Capture the cell that displays the provided text and extract its [X, Y] central coordinate. 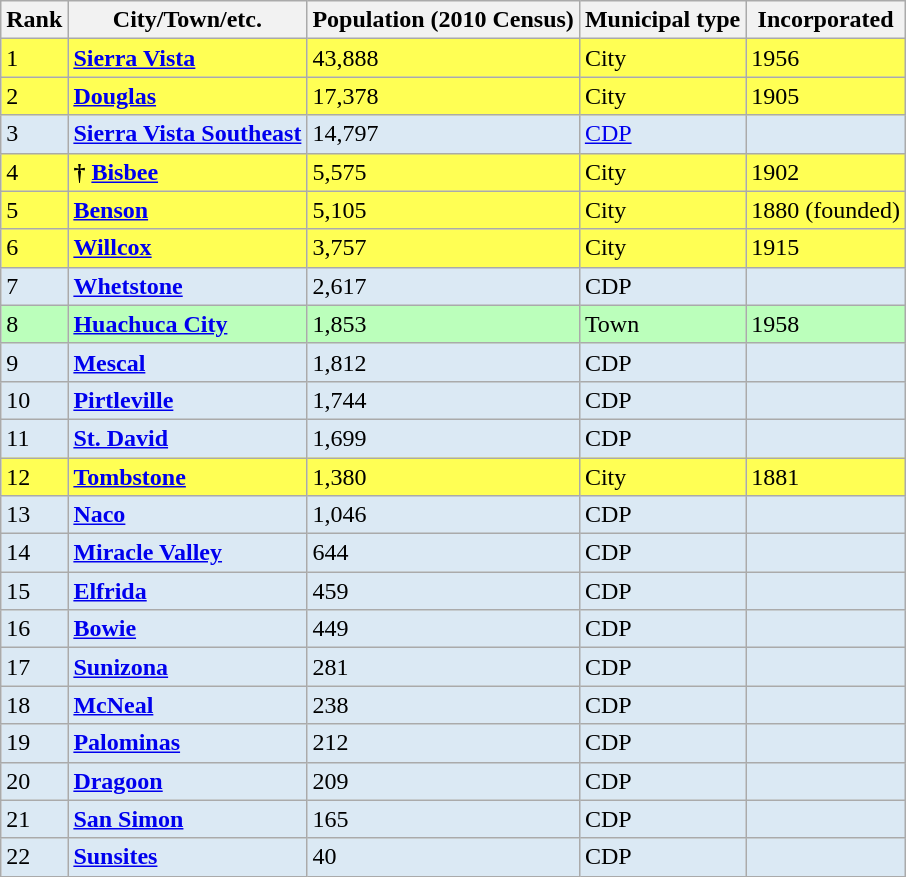
1,380 [443, 477]
1958 [826, 324]
Pirtleville [188, 400]
Town [662, 324]
1,046 [443, 515]
212 [443, 743]
281 [443, 667]
209 [443, 781]
2,617 [443, 286]
2 [34, 96]
Municipal type [662, 20]
459 [443, 591]
17,378 [443, 96]
14 [34, 553]
Dragoon [188, 781]
3,757 [443, 248]
14,797 [443, 134]
Benson [188, 210]
Bowie [188, 629]
5,575 [443, 172]
1902 [826, 172]
1,853 [443, 324]
Palominas [188, 743]
Douglas [188, 96]
8 [34, 324]
Sierra Vista Southeast [188, 134]
1,744 [443, 400]
11 [34, 438]
43,888 [443, 58]
1 [34, 58]
449 [443, 629]
† Bisbee [188, 172]
1,699 [443, 438]
1880 (founded) [826, 210]
20 [34, 781]
Mescal [188, 362]
Huachuca City [188, 324]
Willcox [188, 248]
18 [34, 705]
Tombstone [188, 477]
238 [443, 705]
15 [34, 591]
13 [34, 515]
19 [34, 743]
5 [34, 210]
Sunsites [188, 857]
1956 [826, 58]
1915 [826, 248]
Miracle Valley [188, 553]
Elfrida [188, 591]
St. David [188, 438]
3 [34, 134]
10 [34, 400]
Sierra Vista [188, 58]
Rank [34, 20]
6 [34, 248]
12 [34, 477]
21 [34, 819]
22 [34, 857]
Population (2010 Census) [443, 20]
Incorporated [826, 20]
Naco [188, 515]
1881 [826, 477]
City/Town/etc. [188, 20]
644 [443, 553]
1905 [826, 96]
Whetstone [188, 286]
40 [443, 857]
McNeal [188, 705]
4 [34, 172]
17 [34, 667]
16 [34, 629]
5,105 [443, 210]
1,812 [443, 362]
San Simon [188, 819]
Sunizona [188, 667]
7 [34, 286]
165 [443, 819]
9 [34, 362]
